Detect which cell encompasses the target text, then output its (X, Y) center coordinate. 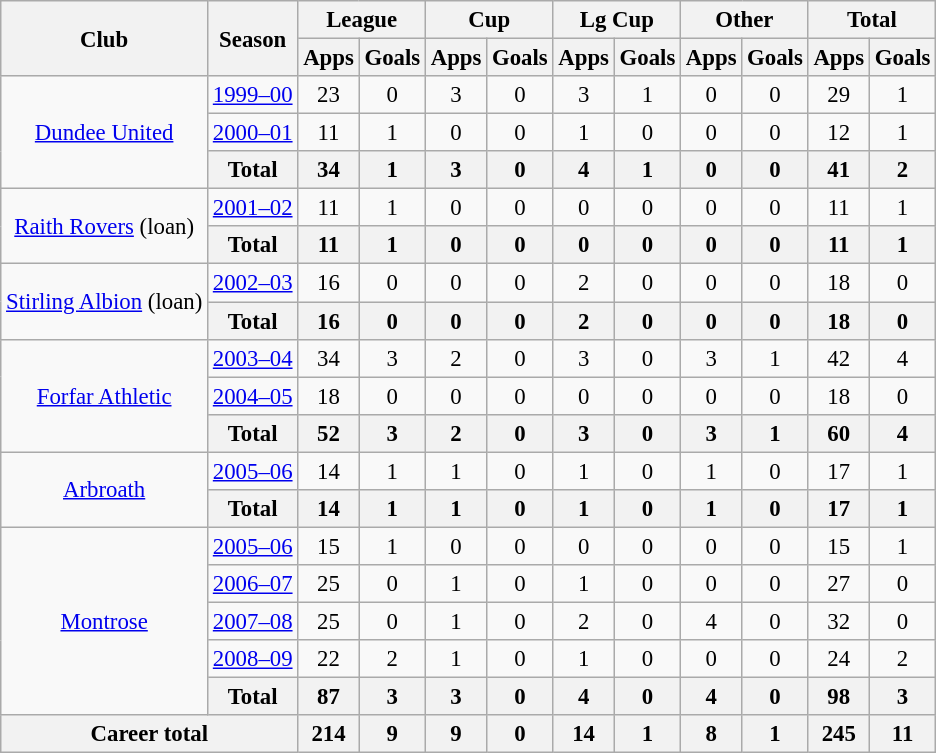
24 (838, 659)
23 (328, 95)
8 (712, 734)
214 (328, 734)
Career total (150, 734)
Season (253, 38)
87 (328, 697)
Stirling Albion (loan) (104, 302)
98 (838, 697)
12 (838, 133)
Dundee United (104, 132)
2002–03 (253, 283)
1999–00 (253, 95)
27 (838, 584)
42 (838, 358)
Raith Rovers (loan) (104, 226)
32 (838, 621)
2006–07 (253, 584)
League (362, 20)
2008–09 (253, 659)
2007–08 (253, 621)
29 (838, 95)
41 (838, 170)
Other (745, 20)
245 (838, 734)
2003–04 (253, 358)
60 (838, 433)
2004–05 (253, 396)
Arbroath (104, 490)
Cup (489, 20)
Montrose (104, 621)
Club (104, 38)
Forfar Athletic (104, 396)
Lg Cup (617, 20)
2000–01 (253, 133)
22 (328, 659)
2001–02 (253, 208)
52 (328, 433)
